Return the (x, y) coordinate for the center point of the cell that contains the specified text.  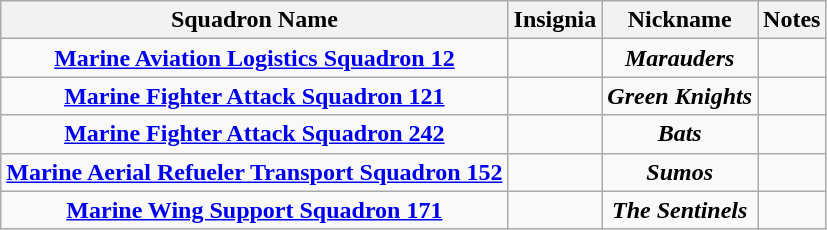
Marine Fighter Attack Squadron 121 (254, 96)
Sumos (680, 172)
Marine Aerial Refueler Transport Squadron 152 (254, 172)
Bats (680, 134)
The Sentinels (680, 210)
Nickname (680, 20)
Insignia (555, 20)
Marine Aviation Logistics Squadron 12 (254, 58)
Green Knights (680, 96)
Notes (792, 20)
Marine Wing Support Squadron 171 (254, 210)
Marauders (680, 58)
Squadron Name (254, 20)
Marine Fighter Attack Squadron 242 (254, 134)
